Detect which cell encompasses the target text, then output its [x, y] center coordinate. 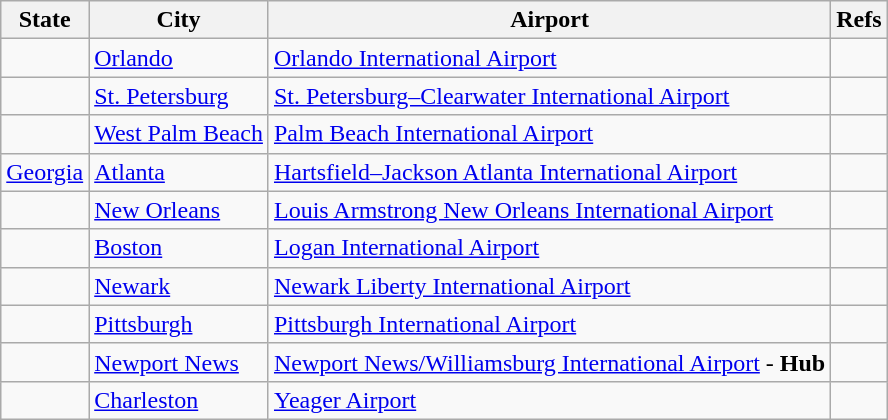
Airport [549, 20]
City [179, 20]
Newport News [179, 362]
Charleston [179, 400]
New Orleans [179, 210]
Refs [859, 20]
Logan International Airport [549, 248]
Pittsburgh International Airport [549, 324]
Pittsburgh [179, 324]
St. Petersburg [179, 96]
Newark Liberty International Airport [549, 286]
Newport News/Williamsburg International Airport - Hub [549, 362]
West Palm Beach [179, 134]
St. Petersburg–Clearwater International Airport [549, 96]
Newark [179, 286]
State [45, 20]
Georgia [45, 172]
Atlanta [179, 172]
Hartsfield–Jackson Atlanta International Airport [549, 172]
Orlando International Airport [549, 58]
Orlando [179, 58]
Louis Armstrong New Orleans International Airport [549, 210]
Boston [179, 248]
Yeager Airport [549, 400]
Palm Beach International Airport [549, 134]
